Determine the (x, y) coordinate at the center of the cell enclosing the given text.  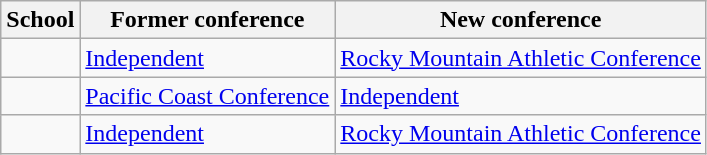
School (40, 20)
Former conference (208, 20)
Pacific Coast Conference (208, 96)
New conference (521, 20)
